Capture the cell that displays the provided text and extract its (x, y) central coordinate. 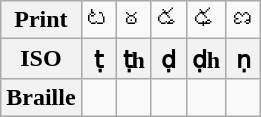
ట (98, 20)
ణ (244, 20)
ṇ (244, 59)
ḍ (168, 59)
డ (168, 20)
ISO (41, 59)
ḍh (206, 59)
ఢ (206, 20)
Braille (41, 97)
ṭ (98, 59)
ṭh (134, 59)
Print (41, 20)
ఠ (134, 20)
